Locate the cell with the specified text and output its (X, Y) center coordinate. 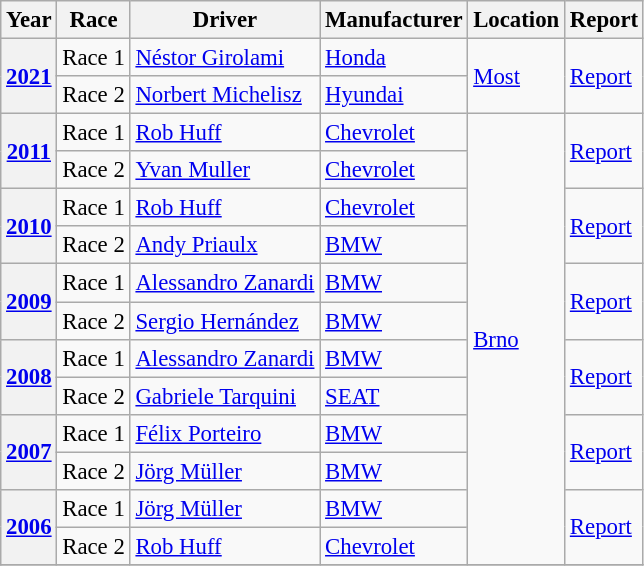
Honda (394, 58)
Driver (225, 20)
Hyundai (394, 95)
2008 (29, 376)
Sergio Hernández (225, 321)
Year (29, 20)
Andy Priaulx (225, 245)
Location (516, 20)
Manufacturer (394, 20)
Most (516, 76)
2011 (29, 152)
2009 (29, 302)
SEAT (394, 396)
Yvan Muller (225, 170)
Brno (516, 340)
Gabriele Tarquini (225, 396)
Félix Porteiro (225, 433)
2021 (29, 76)
Norbert Michelisz (225, 95)
Race (94, 20)
Néstor Girolami (225, 58)
2006 (29, 528)
2010 (29, 226)
2007 (29, 452)
